Locate the cell with the specified text and output its (x, y) center coordinate. 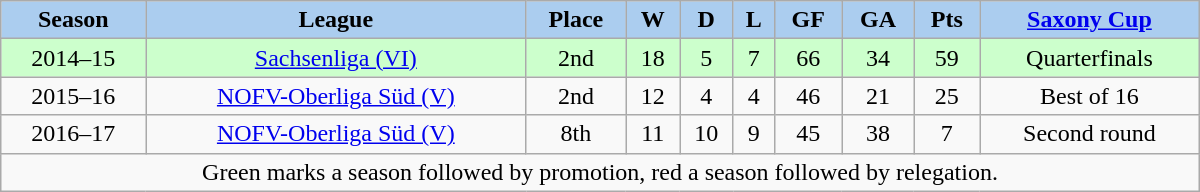
25 (947, 96)
45 (808, 134)
12 (653, 96)
66 (808, 58)
Season (74, 20)
Pts (947, 20)
D (707, 20)
Place (576, 20)
2014–15 (74, 58)
Saxony Cup (1090, 20)
34 (878, 58)
11 (653, 134)
21 (878, 96)
2015–16 (74, 96)
46 (808, 96)
38 (878, 134)
18 (653, 58)
Green marks a season followed by promotion, red a season followed by relegation. (600, 172)
10 (707, 134)
League (336, 20)
Quarterfinals (1090, 58)
Best of 16 (1090, 96)
GF (808, 20)
Sachsenliga (VI) (336, 58)
2016–17 (74, 134)
L (754, 20)
GA (878, 20)
9 (754, 134)
Second round (1090, 134)
8th (576, 134)
W (653, 20)
59 (947, 58)
5 (707, 58)
